Extract the (X, Y) coordinate from the center of the cell holding the provided text.  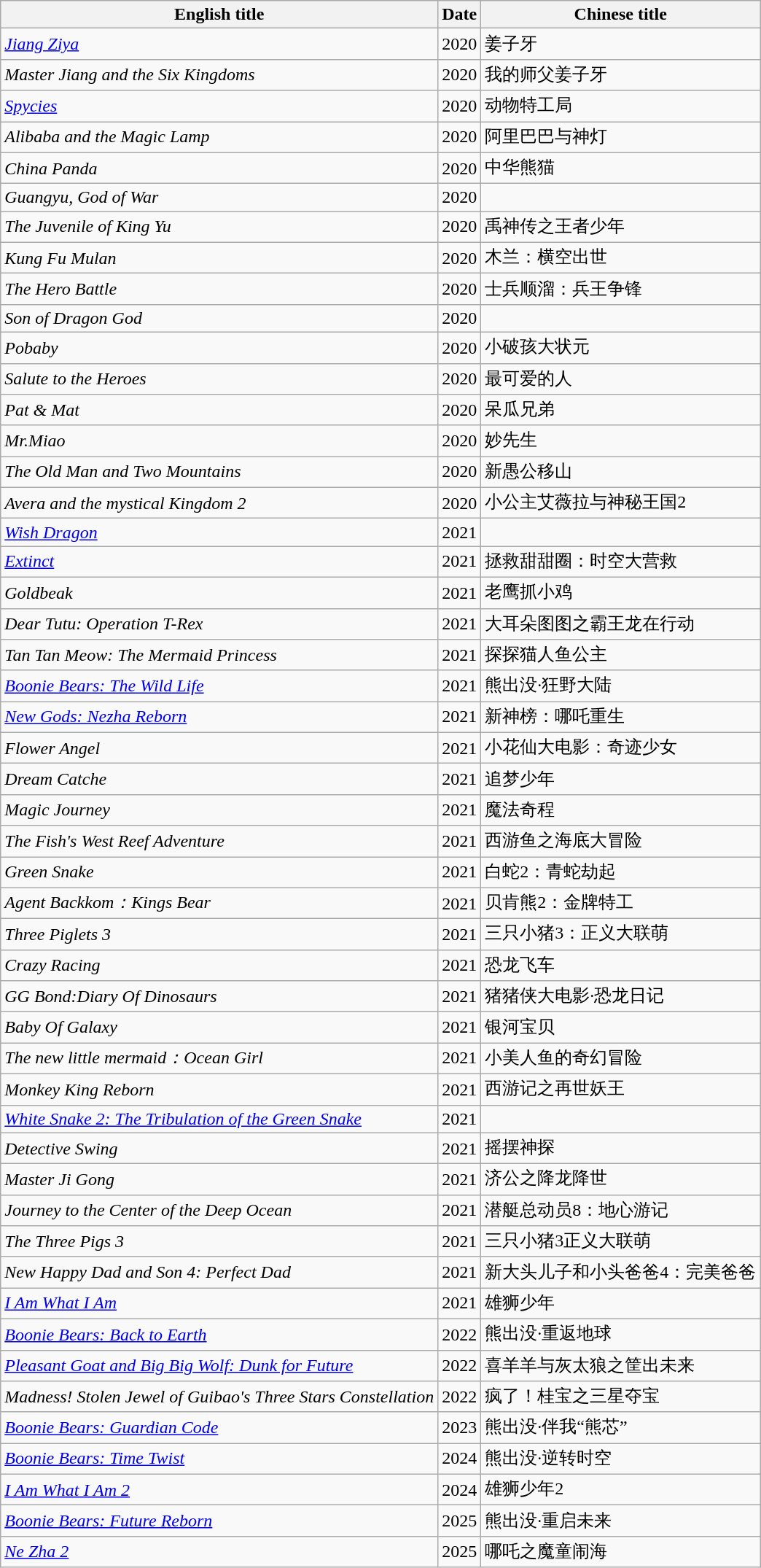
The Juvenile of King Yu (219, 228)
呆瓜兄弟 (621, 410)
Kung Fu Mulan (219, 258)
摇摆神探 (621, 1148)
熊出没·逆转时空 (621, 1459)
The Three Pigs 3 (219, 1241)
贝肯熊2：金牌特工 (621, 903)
Crazy Racing (219, 966)
Detective Swing (219, 1148)
新神榜：哪吒重生 (621, 718)
Boonie Bears: Guardian Code (219, 1428)
三只小猪3：正义大联萌 (621, 935)
追梦少年 (621, 779)
小破孩大状元 (621, 347)
哪吒之魔童闹海 (621, 1552)
Goldbeak (219, 592)
Dream Catche (219, 779)
New Gods: Nezha Reborn (219, 718)
Agent Backkom：Kings Bear (219, 903)
Ne Zha 2 (219, 1552)
Flower Angel (219, 748)
动物特工局 (621, 106)
Pleasant Goat and Big Big Wolf: Dunk for Future (219, 1365)
Spycies (219, 106)
Journey to the Center of the Deep Ocean (219, 1211)
I Am What I Am 2 (219, 1489)
The new little mermaid：Ocean Girl (219, 1059)
Pat & Mat (219, 410)
Chinese title (621, 15)
西游记之再世妖王 (621, 1090)
恐龙飞车 (621, 966)
Tan Tan Meow: The Mermaid Princess (219, 655)
士兵顺溜：兵王争锋 (621, 289)
疯了！桂宝之三星夺宝 (621, 1397)
Jiang Ziya (219, 44)
潜艇总动员8：地心游记 (621, 1211)
小美人鱼的奇幻冒险 (621, 1059)
English title (219, 15)
探探猫人鱼公主 (621, 655)
Boonie Bears: The Wild Life (219, 686)
喜羊羊与灰太狼之筐出未来 (621, 1365)
大耳朵图图之霸王龙在行动 (621, 624)
拯救甜甜圈：时空大营救 (621, 562)
Boonie Bears: Back to Earth (219, 1335)
姜子牙 (621, 44)
Date (459, 15)
The Fish's West Reef Adventure (219, 842)
The Old Man and Two Mountains (219, 473)
熊出没·狂野大陆 (621, 686)
熊出没·重返地球 (621, 1335)
2023 (459, 1428)
China Panda (219, 168)
魔法奇程 (621, 810)
济公之降龙降世 (621, 1180)
Extinct (219, 562)
Master Ji Gong (219, 1180)
猪猪侠大电影·恐龙日记 (621, 996)
Salute to the Heroes (219, 379)
Baby Of Galaxy (219, 1027)
Madness! Stolen Jewel of Guibao's Three Stars Constellation (219, 1397)
Avera and the mystical Kingdom 2 (219, 503)
最可爱的人 (621, 379)
White Snake 2: The Tribulation of the Green Snake (219, 1119)
三只小猪3正义大联萌 (621, 1241)
小花仙大电影：奇迹少女 (621, 748)
The Hero Battle (219, 289)
Mr.Miao (219, 440)
小公主艾薇拉与神秘王国2 (621, 503)
新大头儿子和小头爸爸4：完美爸爸 (621, 1272)
银河宝贝 (621, 1027)
禹神传之王者少年 (621, 228)
GG Bond:Diary Of Dinosaurs (219, 996)
Pobaby (219, 347)
老鹰抓小鸡 (621, 592)
Master Jiang and the Six Kingdoms (219, 74)
Son of Dragon God (219, 318)
New Happy Dad and Son 4: Perfect Dad (219, 1272)
中华熊猫 (621, 168)
Three Piglets 3 (219, 935)
Dear Tutu: Operation T-Rex (219, 624)
木兰：横空出世 (621, 258)
我的师父姜子牙 (621, 74)
新愚公移山 (621, 473)
熊出没·伴我“熊芯” (621, 1428)
Alibaba and the Magic Lamp (219, 137)
Magic Journey (219, 810)
阿里巴巴与神灯 (621, 137)
妙先生 (621, 440)
白蛇2：青蛇劫起 (621, 872)
Monkey King Reborn (219, 1090)
西游鱼之海底大冒险 (621, 842)
Boonie Bears: Time Twist (219, 1459)
Boonie Bears: Future Reborn (219, 1521)
雄狮少年2 (621, 1489)
Guangyu, God of War (219, 198)
I Am What I Am (219, 1304)
雄狮少年 (621, 1304)
熊出没·重启未来 (621, 1521)
Green Snake (219, 872)
Wish Dragon (219, 532)
